Find where the given text appears and provide that cell's center as (x, y) coordinate. 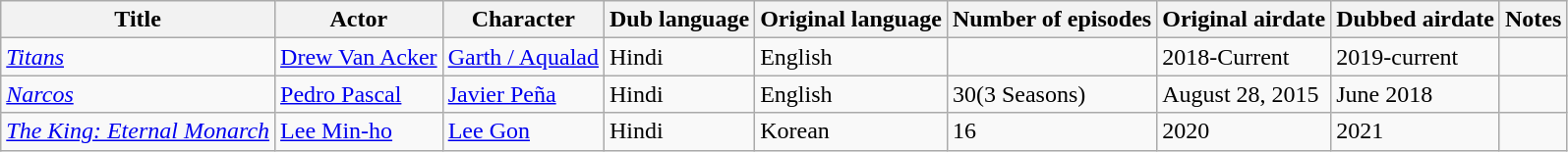
June 2018 (1416, 94)
The King: Eternal Monarch (138, 131)
30(3 Seasons) (1052, 94)
2020 (1245, 131)
Original airdate (1245, 20)
Korean (851, 131)
Dub language (680, 20)
August 28, 2015 (1245, 94)
Actor (360, 20)
Original language (851, 20)
Narcos (138, 94)
2018-Current (1245, 57)
Number of episodes (1052, 20)
Lee Min-ho (360, 131)
16 (1052, 131)
Dubbed airdate (1416, 20)
Notes (1533, 20)
Titans (138, 57)
2021 (1416, 131)
Javier Peña (523, 94)
2019-current (1416, 57)
Garth / Aqualad (523, 57)
Character (523, 20)
Pedro Pascal (360, 94)
Drew Van Acker (360, 57)
Lee Gon (523, 131)
Title (138, 20)
